Search for the cell housing the specified text and yield its [x, y] center coordinate. 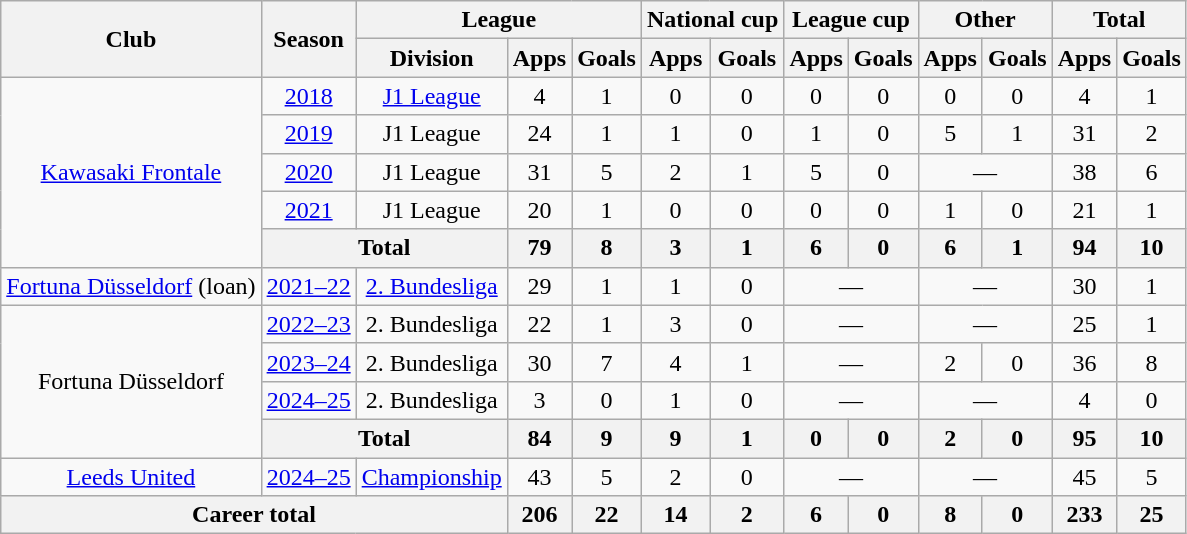
7 [607, 362]
Fortuna Düsseldorf [131, 381]
2020 [308, 172]
95 [1084, 438]
Fortuna Düsseldorf (loan) [131, 286]
Other [985, 20]
2021 [308, 210]
Career total [254, 515]
National cup [712, 20]
38 [1084, 172]
2022–23 [308, 324]
36 [1084, 362]
20 [539, 210]
Division [432, 58]
2023–24 [308, 362]
2021–22 [308, 286]
Kawasaki Frontale [131, 172]
79 [539, 248]
43 [539, 477]
29 [539, 286]
League cup [851, 20]
Leeds United [131, 477]
Championship [432, 477]
94 [1084, 248]
Season [308, 39]
233 [1084, 515]
206 [539, 515]
14 [675, 515]
League [498, 20]
21 [1084, 210]
2018 [308, 96]
Club [131, 39]
45 [1084, 477]
24 [539, 134]
2019 [308, 134]
84 [539, 438]
